From the cell containing the given text, extract its center point as (x, y) coordinate. 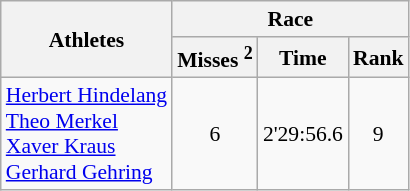
Rank (378, 58)
Misses 2 (215, 58)
Herbert HindelangTheo MerkelXaver KrausGerhard Gehring (86, 134)
Athletes (86, 40)
2'29:56.6 (303, 134)
6 (215, 134)
9 (378, 134)
Race (290, 19)
Time (303, 58)
